From the cell containing the given text, extract its center point as [x, y] coordinate. 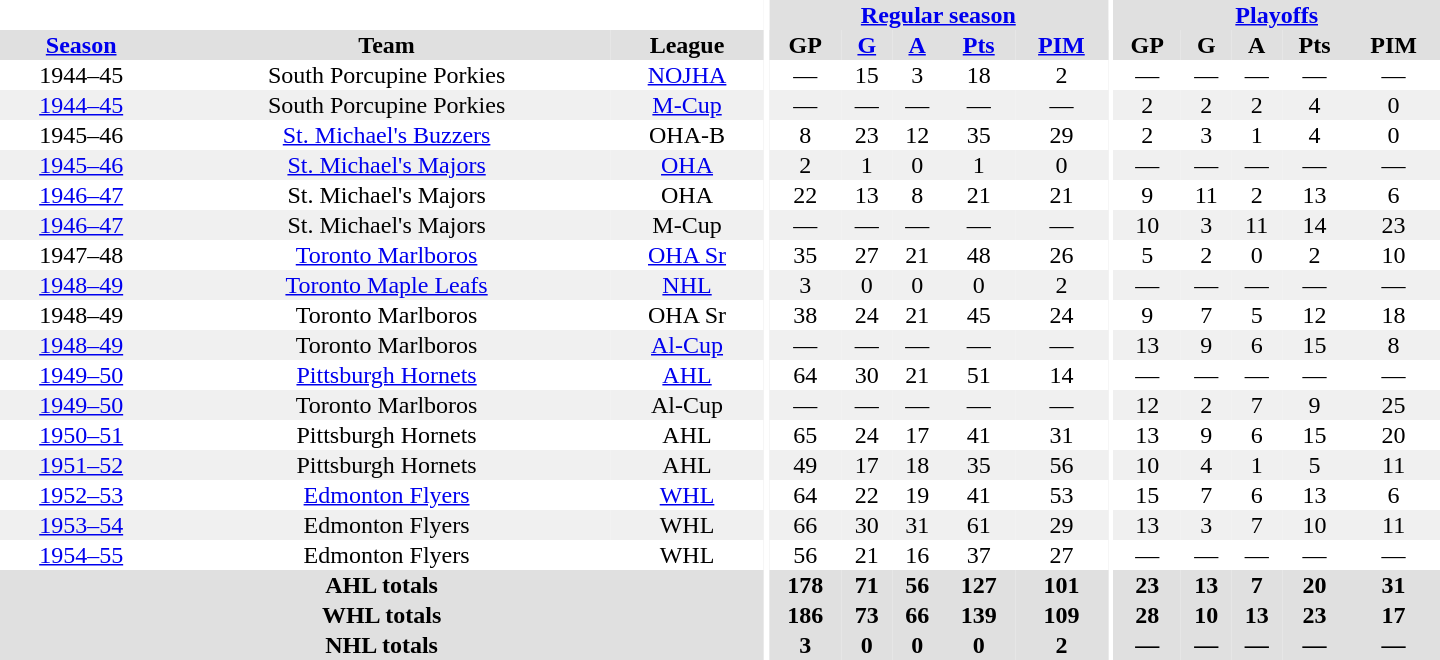
1952–53 [81, 495]
25 [1394, 405]
League [687, 45]
109 [1062, 615]
Toronto Maple Leafs [386, 285]
1953–54 [81, 525]
WHL totals [382, 615]
1947–48 [81, 255]
16 [917, 555]
53 [1062, 495]
28 [1147, 615]
NHL [687, 285]
1951–52 [81, 465]
NOJHA [687, 75]
127 [978, 585]
OHA-B [687, 135]
26 [1062, 255]
Season [81, 45]
Team [386, 45]
19 [917, 495]
1954–55 [81, 555]
51 [978, 375]
65 [806, 435]
NHL totals [382, 645]
St. Michael's Buzzers [386, 135]
61 [978, 525]
45 [978, 315]
186 [806, 615]
48 [978, 255]
Regular season [938, 15]
Playoffs [1276, 15]
178 [806, 585]
101 [1062, 585]
49 [806, 465]
73 [867, 615]
71 [867, 585]
37 [978, 555]
139 [978, 615]
AHL totals [382, 585]
1950–51 [81, 435]
38 [806, 315]
